Detect which cell encompasses the target text, then output its (X, Y) center coordinate. 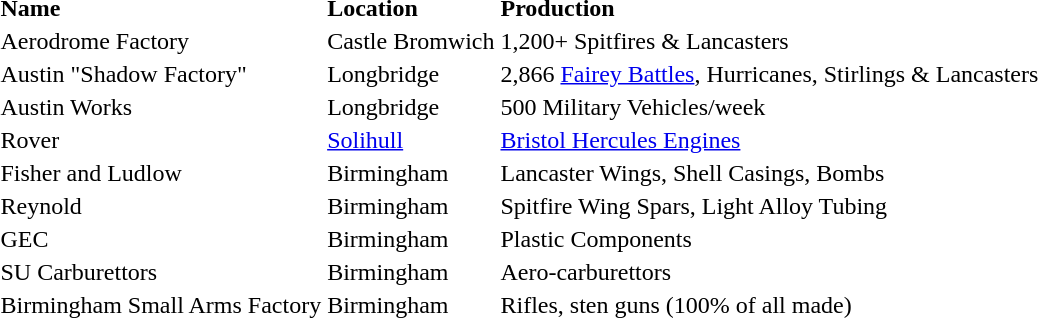
Solihull (411, 140)
Castle Bromwich (411, 41)
